From the cell containing the given text, extract its center point as (x, y) coordinate. 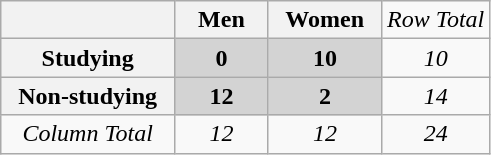
Row Total (436, 20)
2 (324, 96)
Women (324, 20)
Column Total (88, 134)
14 (436, 96)
0 (222, 58)
24 (436, 134)
Men (222, 20)
Non-studying (88, 96)
Studying (88, 58)
